Scan for the cell matching the given text and deliver its [x, y] coordinate at center. 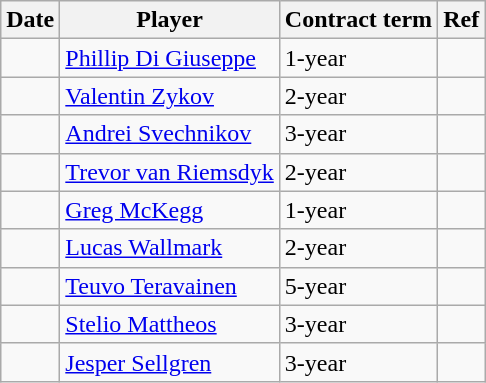
Greg McKegg [170, 210]
Ref [462, 20]
Valentin Zykov [170, 96]
Date [30, 20]
Teuvo Teravainen [170, 286]
5-year [358, 286]
Lucas Wallmark [170, 248]
Contract term [358, 20]
Trevor van Riemsdyk [170, 172]
Jesper Sellgren [170, 362]
Andrei Svechnikov [170, 134]
Player [170, 20]
Phillip Di Giuseppe [170, 58]
Stelio Mattheos [170, 324]
